Capture the cell that displays the provided text and extract its [x, y] central coordinate. 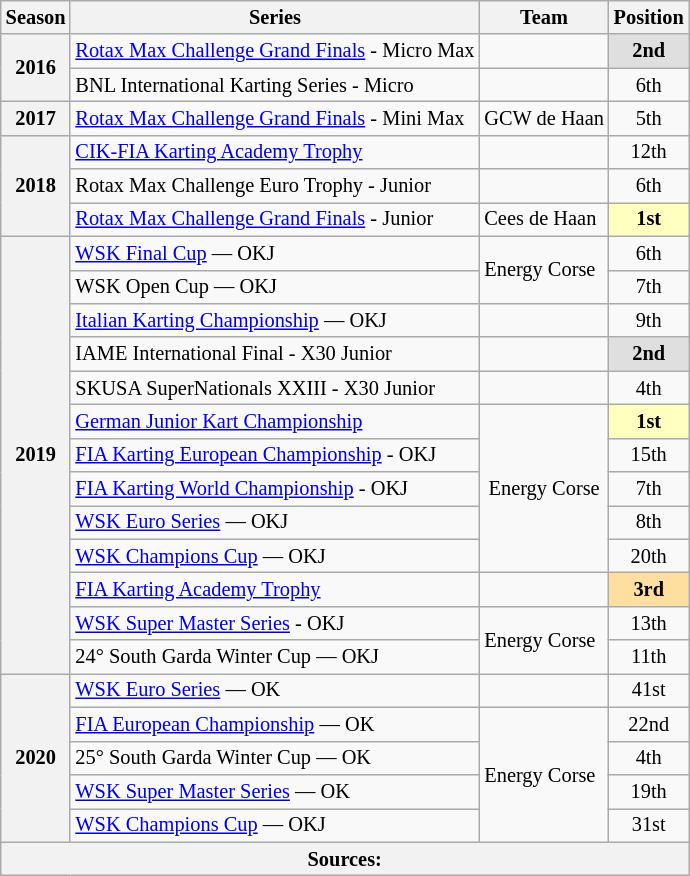
GCW de Haan [544, 118]
WSK Final Cup — OKJ [274, 253]
9th [649, 320]
2020 [36, 757]
11th [649, 657]
2016 [36, 68]
22nd [649, 724]
FIA Karting Academy Trophy [274, 589]
2019 [36, 455]
3rd [649, 589]
2018 [36, 186]
Rotax Max Challenge Grand Finals - Micro Max [274, 51]
German Junior Kart Championship [274, 421]
2017 [36, 118]
31st [649, 825]
Series [274, 17]
Sources: [345, 859]
25° South Garda Winter Cup — OK [274, 758]
CIK-FIA Karting Academy Trophy [274, 152]
WSK Super Master Series — OK [274, 791]
12th [649, 152]
WSK Euro Series — OKJ [274, 522]
13th [649, 623]
20th [649, 556]
WSK Euro Series — OK [274, 690]
FIA European Championship — OK [274, 724]
Rotax Max Challenge Euro Trophy - Junior [274, 186]
24° South Garda Winter Cup — OKJ [274, 657]
Season [36, 17]
5th [649, 118]
FIA Karting European Championship - OKJ [274, 455]
FIA Karting World Championship - OKJ [274, 489]
Italian Karting Championship — OKJ [274, 320]
WSK Super Master Series - OKJ [274, 623]
19th [649, 791]
IAME International Final - X30 Junior [274, 354]
Rotax Max Challenge Grand Finals - Junior [274, 219]
Team [544, 17]
WSK Open Cup — OKJ [274, 287]
Position [649, 17]
41st [649, 690]
SKUSA SuperNationals XXIII - X30 Junior [274, 388]
Cees de Haan [544, 219]
15th [649, 455]
BNL International Karting Series - Micro [274, 85]
8th [649, 522]
Rotax Max Challenge Grand Finals - Mini Max [274, 118]
